Determine the (x, y) coordinate at the center of the cell enclosing the given text.  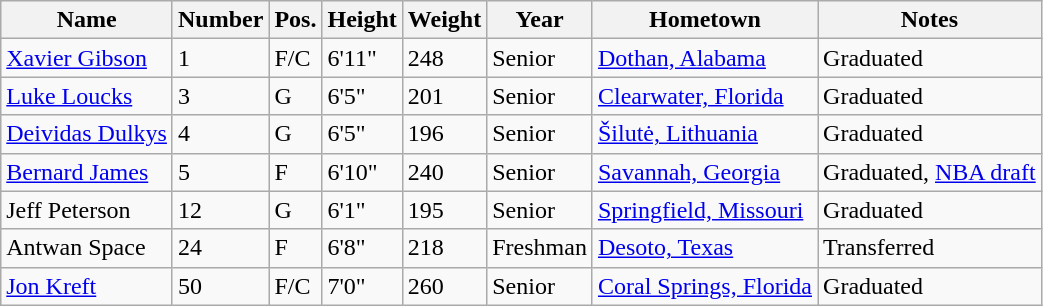
6'10" (362, 172)
201 (444, 96)
Number (220, 20)
Year (540, 20)
Springfield, Missouri (704, 210)
50 (220, 286)
Desoto, Texas (704, 248)
248 (444, 58)
7'0" (362, 286)
Pos. (296, 20)
Dothan, Alabama (704, 58)
195 (444, 210)
Coral Springs, Florida (704, 286)
1 (220, 58)
Šilutė, Lithuania (704, 134)
Transferred (930, 248)
6'1" (362, 210)
Savannah, Georgia (704, 172)
240 (444, 172)
Weight (444, 20)
196 (444, 134)
260 (444, 286)
6'11" (362, 58)
Notes (930, 20)
Height (362, 20)
Deividas Dulkys (87, 134)
Jon Kreft (87, 286)
6'8" (362, 248)
Xavier Gibson (87, 58)
Clearwater, Florida (704, 96)
3 (220, 96)
Name (87, 20)
4 (220, 134)
Graduated, NBA draft (930, 172)
Hometown (704, 20)
Luke Loucks (87, 96)
5 (220, 172)
24 (220, 248)
Bernard James (87, 172)
Jeff Peterson (87, 210)
218 (444, 248)
12 (220, 210)
Antwan Space (87, 248)
Freshman (540, 248)
